Detect which cell encompasses the target text, then output its [x, y] center coordinate. 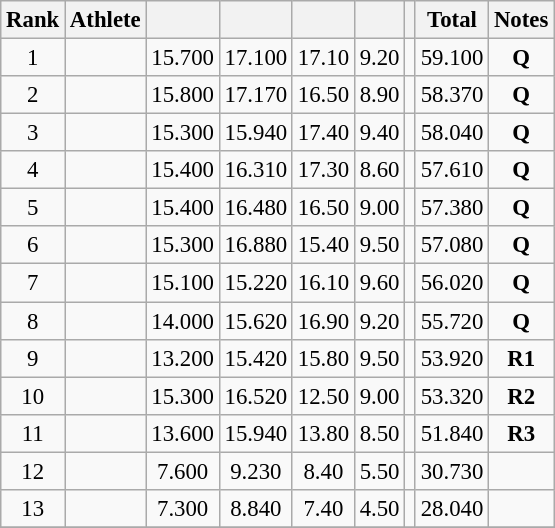
16.520 [256, 396]
7.600 [182, 471]
15.80 [323, 358]
57.610 [452, 170]
58.040 [452, 133]
5.50 [379, 471]
15.700 [182, 58]
12.50 [323, 396]
17.170 [256, 95]
9 [33, 358]
53.320 [452, 396]
Rank [33, 20]
8.90 [379, 95]
15.220 [256, 283]
8.40 [323, 471]
17.40 [323, 133]
4 [33, 170]
11 [33, 433]
28.040 [452, 509]
13 [33, 509]
55.720 [452, 321]
56.020 [452, 283]
17.100 [256, 58]
57.380 [452, 208]
Notes [522, 20]
8.60 [379, 170]
17.10 [323, 58]
2 [33, 95]
8 [33, 321]
7.40 [323, 509]
Total [452, 20]
8.50 [379, 433]
1 [33, 58]
30.730 [452, 471]
57.080 [452, 245]
58.370 [452, 95]
16.310 [256, 170]
15.100 [182, 283]
53.920 [452, 358]
16.10 [323, 283]
3 [33, 133]
10 [33, 396]
7.300 [182, 509]
4.50 [379, 509]
13.200 [182, 358]
R1 [522, 358]
16.880 [256, 245]
15.40 [323, 245]
9.230 [256, 471]
9.40 [379, 133]
15.620 [256, 321]
15.420 [256, 358]
13.600 [182, 433]
8.840 [256, 509]
5 [33, 208]
15.800 [182, 95]
14.000 [182, 321]
9.60 [379, 283]
Athlete [106, 20]
17.30 [323, 170]
7 [33, 283]
16.90 [323, 321]
12 [33, 471]
R2 [522, 396]
51.840 [452, 433]
R3 [522, 433]
13.80 [323, 433]
16.480 [256, 208]
6 [33, 245]
59.100 [452, 58]
